Identify which cell holds the provided text, then report its (x, y) central coordinate. 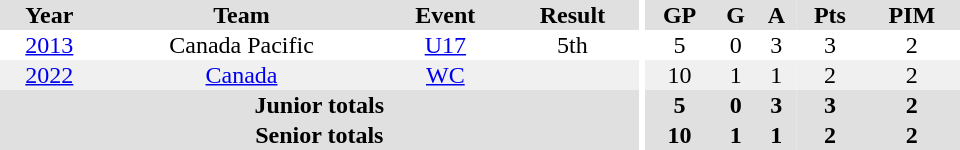
5th (572, 45)
Junior totals (320, 105)
PIM (912, 15)
2022 (50, 75)
Year (50, 15)
WC (445, 75)
2013 (50, 45)
G (736, 15)
Team (242, 15)
Pts (830, 15)
Event (445, 15)
Canada Pacific (242, 45)
U17 (445, 45)
Senior totals (320, 135)
Result (572, 15)
Canada (242, 75)
A (776, 15)
GP (679, 15)
